Identify which cell holds the provided text, then report its (x, y) central coordinate. 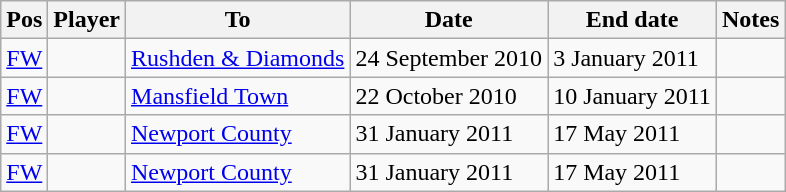
Rushden & Diamonds (238, 58)
To (238, 20)
10 January 2011 (632, 96)
24 September 2010 (449, 58)
Pos (24, 20)
Notes (750, 20)
Player (87, 20)
End date (632, 20)
Date (449, 20)
22 October 2010 (449, 96)
3 January 2011 (632, 58)
Mansfield Town (238, 96)
